Pinpoint the cell where the given text exists, returning its (x, y) midpoint coordinate. 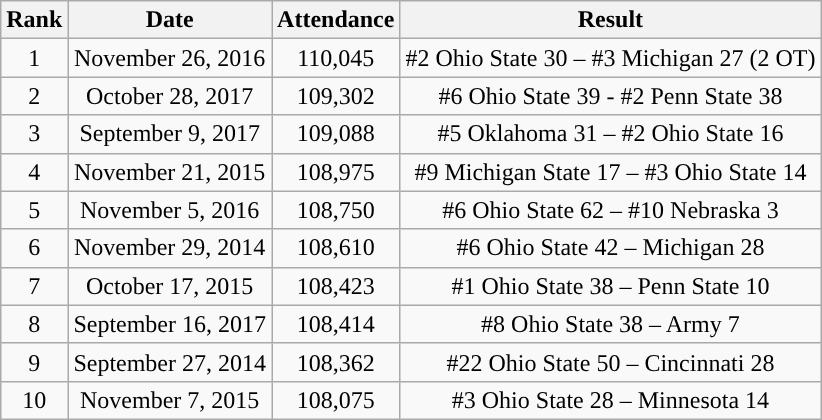
November 5, 2016 (170, 210)
108,423 (336, 286)
September 27, 2014 (170, 362)
November 7, 2015 (170, 400)
108,975 (336, 172)
2 (34, 96)
108,362 (336, 362)
#2 Ohio State 30 – #3 Michigan 27 (2 OT) (610, 58)
1 (34, 58)
#9 Michigan State 17 – #3 Ohio State 14 (610, 172)
#6 Ohio State 62 – #10 Nebraska 3 (610, 210)
109,088 (336, 134)
108,610 (336, 248)
November 21, 2015 (170, 172)
110,045 (336, 58)
8 (34, 324)
109,302 (336, 96)
Attendance (336, 20)
#3 Ohio State 28 – Minnesota 14 (610, 400)
9 (34, 362)
November 29, 2014 (170, 248)
108,075 (336, 400)
Result (610, 20)
7 (34, 286)
108,414 (336, 324)
October 17, 2015 (170, 286)
10 (34, 400)
#8 Ohio State 38 – Army 7 (610, 324)
3 (34, 134)
October 28, 2017 (170, 96)
Date (170, 20)
#6 Ohio State 39 - #2 Penn State 38 (610, 96)
#6 Ohio State 42 – Michigan 28 (610, 248)
#5 Oklahoma 31 – #2 Ohio State 16 (610, 134)
5 (34, 210)
Rank (34, 20)
108,750 (336, 210)
4 (34, 172)
6 (34, 248)
#22 Ohio State 50 – Cincinnati 28 (610, 362)
November 26, 2016 (170, 58)
September 16, 2017 (170, 324)
#1 Ohio State 38 – Penn State 10 (610, 286)
September 9, 2017 (170, 134)
